For the text-containing cell, return its midpoint in [X, Y] coordinate format. 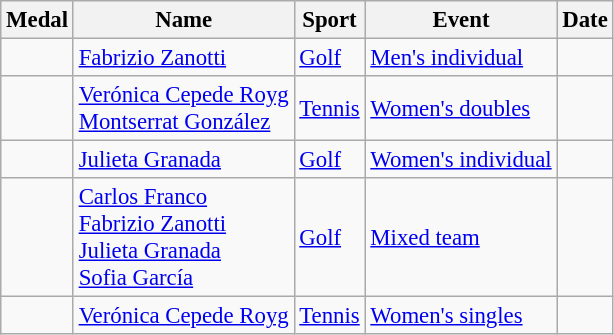
Mixed team [461, 238]
Name [184, 20]
Women's doubles [461, 108]
Medal [38, 20]
Sport [330, 20]
Carlos FrancoFabrizio ZanottiJulieta GranadaSofia García [184, 238]
Women's singles [461, 316]
Women's individual [461, 160]
Verónica Cepede RoygMontserrat González [184, 108]
Julieta Granada [184, 160]
Men's individual [461, 58]
Event [461, 20]
Date [585, 20]
Verónica Cepede Royg [184, 316]
Fabrizio Zanotti [184, 58]
